Search for the cell housing the specified text and yield its (x, y) center coordinate. 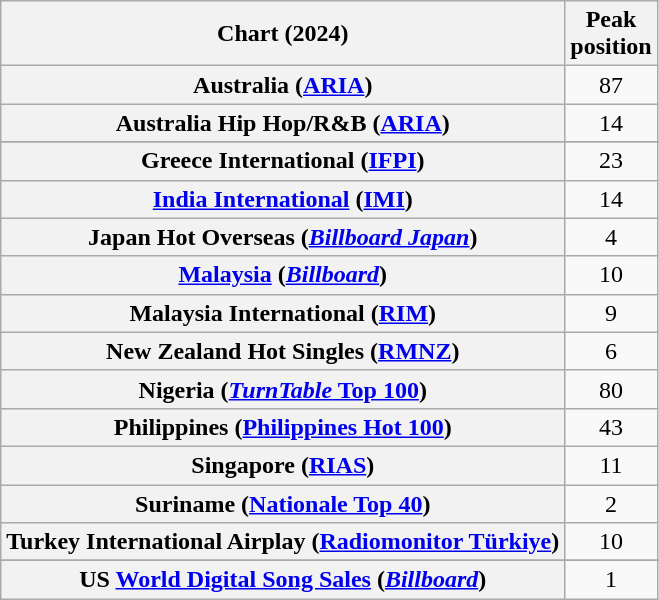
Peakposition (611, 34)
Japan Hot Overseas (Billboard Japan) (283, 237)
80 (611, 389)
Malaysia International (RIM) (283, 313)
Turkey International Airplay (Radiomonitor Türkiye) (283, 542)
43 (611, 427)
India International (IMI) (283, 199)
11 (611, 465)
Singapore (RIAS) (283, 465)
4 (611, 237)
87 (611, 85)
Greece International (IFPI) (283, 161)
Suriname (Nationale Top 40) (283, 503)
6 (611, 351)
23 (611, 161)
Nigeria (TurnTable Top 100) (283, 389)
Philippines (Philippines Hot 100) (283, 427)
1 (611, 580)
2 (611, 503)
Australia (ARIA) (283, 85)
9 (611, 313)
Malaysia (Billboard) (283, 275)
Chart (2024) (283, 34)
US World Digital Song Sales (Billboard) (283, 580)
Australia Hip Hop/R&B (ARIA) (283, 123)
New Zealand Hot Singles (RMNZ) (283, 351)
